Locate the cell with the specified text and output its (X, Y) center coordinate. 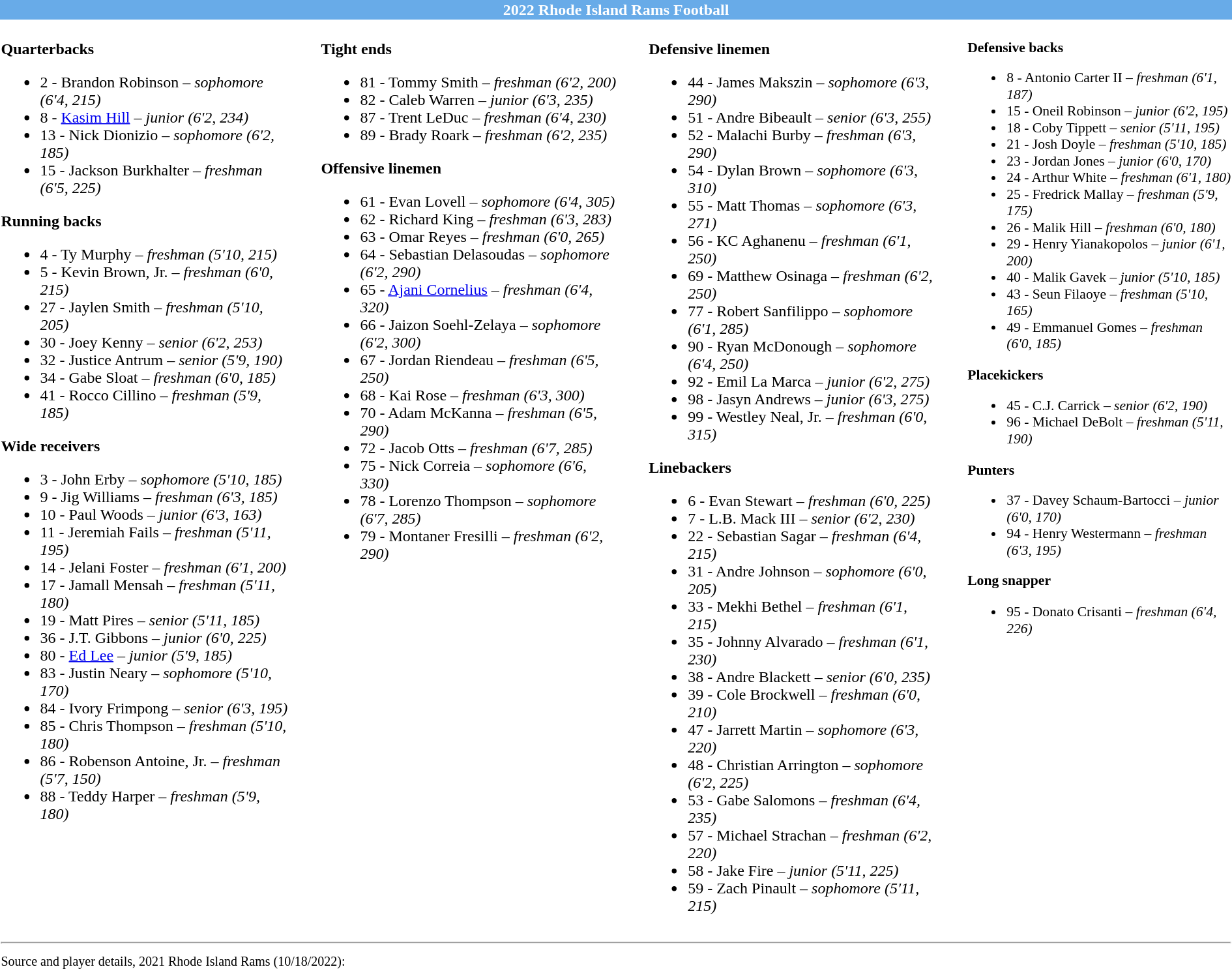
2022 Rhode Island Rams Football (616, 10)
